From the cell containing the given text, extract its center point as [x, y] coordinate. 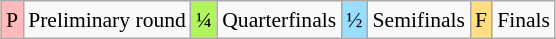
½ [354, 20]
P [12, 20]
Preliminary round [107, 20]
Finals [524, 20]
¼ [204, 20]
F [481, 20]
Semifinals [419, 20]
Quarterfinals [279, 20]
